Output the (X, Y) coordinate of the center of the cell containing the given text.  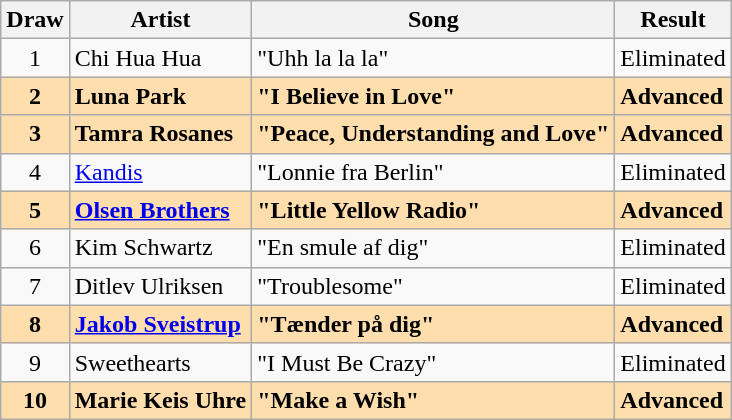
5 (35, 210)
4 (35, 172)
Tamra Rosanes (160, 134)
Artist (160, 20)
Draw (35, 20)
Marie Keis Uhre (160, 400)
"Little Yellow Radio" (434, 210)
10 (35, 400)
"Uhh la la la" (434, 58)
Chi Hua Hua (160, 58)
"Lonnie fra Berlin" (434, 172)
"Tænder på dig" (434, 324)
"Peace, Understanding and Love" (434, 134)
7 (35, 286)
Song (434, 20)
Ditlev Ulriksen (160, 286)
6 (35, 248)
Jakob Sveistrup (160, 324)
Kim Schwartz (160, 248)
Luna Park (160, 96)
2 (35, 96)
"En smule af dig" (434, 248)
"Troublesome" (434, 286)
Kandis (160, 172)
8 (35, 324)
Result (673, 20)
"I Believe in Love" (434, 96)
Sweethearts (160, 362)
"I Must Be Crazy" (434, 362)
3 (35, 134)
9 (35, 362)
"Make a Wish" (434, 400)
Olsen Brothers (160, 210)
1 (35, 58)
